Return [X, Y] of the center of cell containing provided text 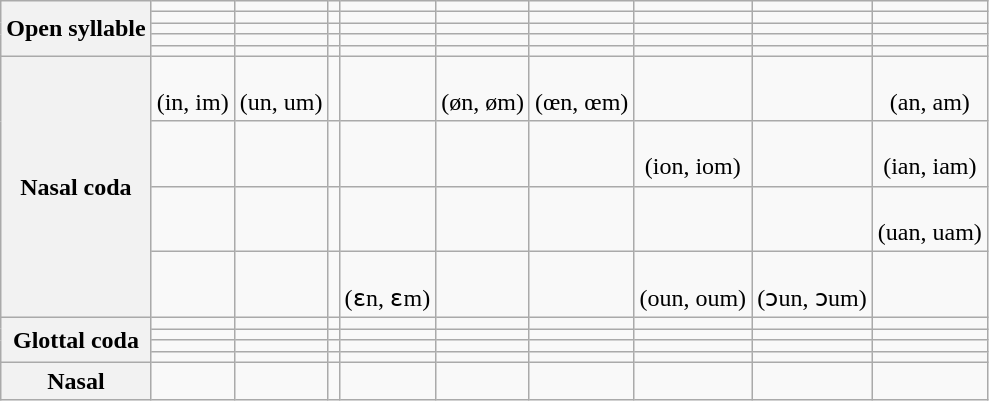
(œn, œm) [581, 88]
(in, im) [192, 88]
Nasal [76, 381]
(ɛn, ɛm) [388, 284]
Open syllable [76, 28]
(uan, uam) [930, 218]
(ɔun, ɔum) [812, 284]
(ian, iam) [930, 154]
(øn, øm) [483, 88]
Glottal coda [76, 340]
(ion, iom) [693, 154]
(an, am) [930, 88]
(un, um) [281, 88]
(oun, oum) [693, 284]
Nasal coda [76, 187]
